Find where the given text appears and provide that cell's center as (X, Y) coordinate. 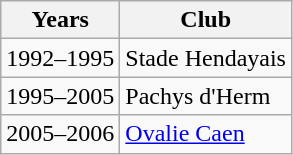
Pachys d'Herm (206, 96)
Stade Hendayais (206, 58)
Club (206, 20)
Years (60, 20)
2005–2006 (60, 134)
1995–2005 (60, 96)
Ovalie Caen (206, 134)
1992–1995 (60, 58)
